Identify which cell holds the provided text, then report its (X, Y) central coordinate. 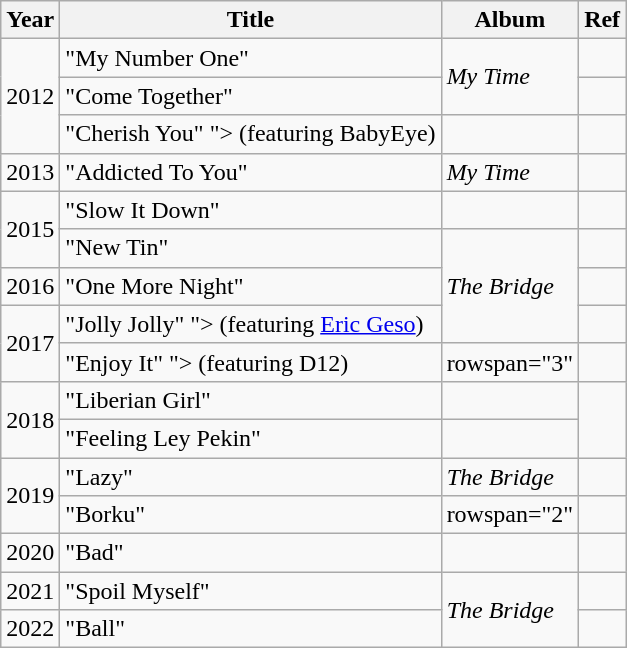
"Come Together" (250, 96)
"Cherish You" "> (featuring BabyEye) (250, 134)
2019 (30, 496)
2015 (30, 229)
2017 (30, 343)
"Addicted To You" (250, 172)
2012 (30, 96)
"Liberian Girl" (250, 400)
"Spoil Myself" (250, 591)
"Jolly Jolly" "> (featuring Eric Geso) (250, 324)
"One More Night" (250, 286)
Album (510, 20)
2021 (30, 591)
"Borku" (250, 515)
"Lazy" (250, 477)
"Enjoy It" "> (featuring D12) (250, 362)
2020 (30, 553)
Title (250, 20)
2013 (30, 172)
Ref (602, 20)
2018 (30, 419)
rowspan="2" (510, 515)
"Slow It Down" (250, 210)
2022 (30, 629)
Year (30, 20)
"My Number One" (250, 58)
"Feeling Ley Pekin" (250, 438)
"Ball" (250, 629)
"Bad" (250, 553)
rowspan="3" (510, 362)
"New Tin" (250, 248)
2016 (30, 286)
